Return the [X, Y] coordinate for the center point of the cell that contains the specified text.  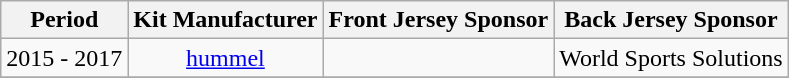
Kit Manufacturer [226, 20]
Back Jersey Sponsor [671, 20]
World Sports Solutions [671, 58]
hummel [226, 58]
Period [64, 20]
2015 - 2017 [64, 58]
Front Jersey Sponsor [438, 20]
